Identify which cell holds the provided text, then report its [x, y] central coordinate. 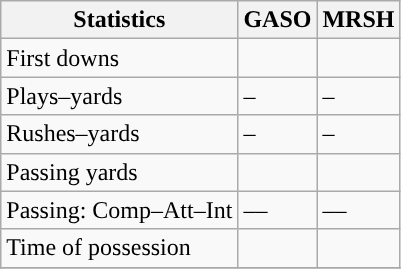
Passing: Comp–Att–Int [120, 210]
Passing yards [120, 172]
GASO [278, 20]
MRSH [358, 20]
Rushes–yards [120, 134]
Statistics [120, 20]
Time of possession [120, 248]
First downs [120, 58]
Plays–yards [120, 96]
